Return the [X, Y] coordinate for the center point of the cell that contains the specified text.  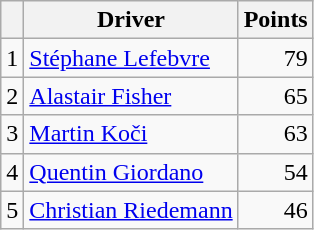
3 [12, 134]
Driver [131, 20]
4 [12, 172]
Christian Riedemann [131, 210]
79 [276, 58]
5 [12, 210]
Martin Koči [131, 134]
46 [276, 210]
Points [276, 20]
Quentin Giordano [131, 172]
63 [276, 134]
Stéphane Lefebvre [131, 58]
65 [276, 96]
1 [12, 58]
Alastair Fisher [131, 96]
54 [276, 172]
2 [12, 96]
